Extract the [X, Y] coordinate from the center of the cell holding the provided text.  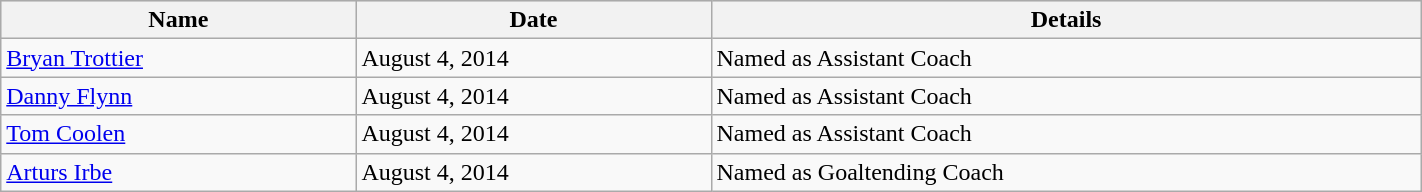
Name [178, 20]
Tom Coolen [178, 134]
Arturs Irbe [178, 172]
Named as Goaltending Coach [1066, 172]
Details [1066, 20]
Date [534, 20]
Bryan Trottier [178, 58]
Danny Flynn [178, 96]
